Provide the (X, Y) coordinate of the cell's center where the given text is located.  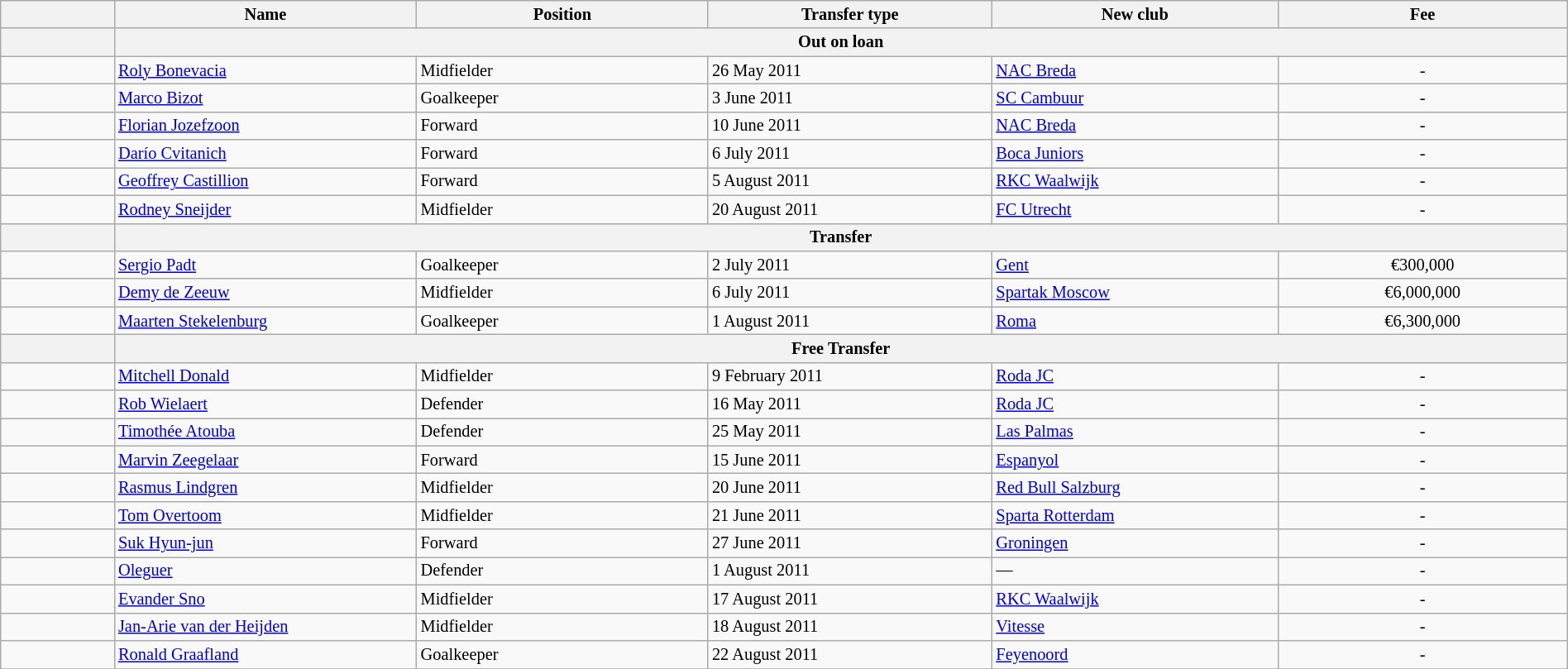
Florian Jozefzoon (265, 126)
Geoffrey Castillion (265, 181)
5 August 2011 (850, 181)
Gent (1135, 265)
Free Transfer (840, 348)
Rodney Sneijder (265, 209)
18 August 2011 (850, 627)
Sparta Rotterdam (1135, 515)
FC Utrecht (1135, 209)
€6,000,000 (1422, 293)
Mitchell Donald (265, 376)
Spartak Moscow (1135, 293)
Boca Juniors (1135, 154)
Transfer (840, 237)
10 June 2011 (850, 126)
Fee (1422, 14)
Las Palmas (1135, 432)
Groningen (1135, 543)
15 June 2011 (850, 460)
Out on loan (840, 42)
Roma (1135, 321)
Jan-Arie van der Heijden (265, 627)
22 August 2011 (850, 654)
9 February 2011 (850, 376)
26 May 2011 (850, 70)
— (1135, 571)
Feyenoord (1135, 654)
Marvin Zeegelaar (265, 460)
20 June 2011 (850, 487)
17 August 2011 (850, 599)
Suk Hyun-jun (265, 543)
2 July 2011 (850, 265)
27 June 2011 (850, 543)
Marco Bizot (265, 98)
21 June 2011 (850, 515)
€300,000 (1422, 265)
Position (562, 14)
Ronald Graafland (265, 654)
Sergio Padt (265, 265)
3 June 2011 (850, 98)
€6,300,000 (1422, 321)
25 May 2011 (850, 432)
Oleguer (265, 571)
Tom Overtoom (265, 515)
Darío Cvitanich (265, 154)
Vitesse (1135, 627)
Demy de Zeeuw (265, 293)
16 May 2011 (850, 404)
Roly Bonevacia (265, 70)
Name (265, 14)
Red Bull Salzburg (1135, 487)
Rasmus Lindgren (265, 487)
Espanyol (1135, 460)
New club (1135, 14)
Evander Sno (265, 599)
Maarten Stekelenburg (265, 321)
SC Cambuur (1135, 98)
20 August 2011 (850, 209)
Rob Wielaert (265, 404)
Timothée Atouba (265, 432)
Transfer type (850, 14)
